Find where the given text appears and provide that cell's center as [X, Y] coordinate. 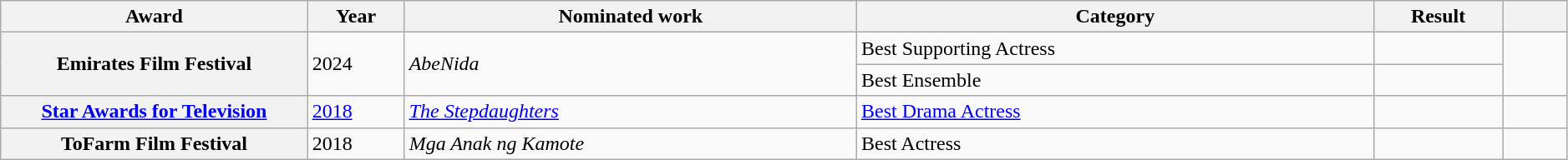
Best Ensemble [1114, 80]
The Stepdaughters [630, 112]
Best Supporting Actress [1114, 48]
Nominated work [630, 17]
Mga Anak ng Kamote [630, 143]
Star Awards for Television [154, 112]
Result [1439, 17]
Award [154, 17]
2024 [356, 64]
Best Actress [1114, 143]
Emirates Film Festival [154, 64]
ToFarm Film Festival [154, 143]
Year [356, 17]
AbeNida [630, 64]
Best Drama Actress [1114, 112]
Category [1114, 17]
